Return [x, y] of the center of cell containing provided text 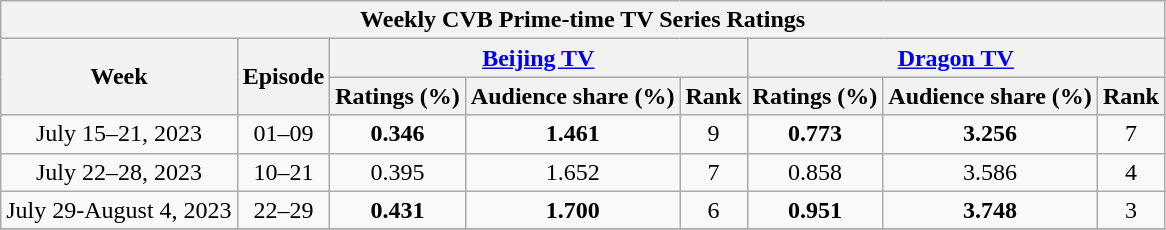
0.773 [815, 134]
July 29-August 4, 2023 [119, 210]
July 22–28, 2023 [119, 172]
July 15–21, 2023 [119, 134]
Beijing TV [538, 58]
6 [714, 210]
4 [1130, 172]
0.951 [815, 210]
22–29 [283, 210]
1.700 [572, 210]
0.431 [398, 210]
3.586 [990, 172]
Week [119, 77]
1.652 [572, 172]
10–21 [283, 172]
Dragon TV [956, 58]
Weekly CVB Prime-time TV Series Ratings [583, 20]
1.461 [572, 134]
9 [714, 134]
01–09 [283, 134]
3.256 [990, 134]
0.346 [398, 134]
3.748 [990, 210]
0.858 [815, 172]
3 [1130, 210]
Episode [283, 77]
0.395 [398, 172]
